Extract the [X, Y] coordinate from the center of the cell holding the provided text.  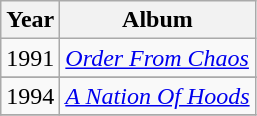
1991 [30, 58]
Album [158, 20]
A Nation Of Hoods [158, 96]
Year [30, 20]
Order From Chaos [158, 58]
1994 [30, 96]
